Return the [x, y] coordinate for the center point of the cell that contains the specified text.  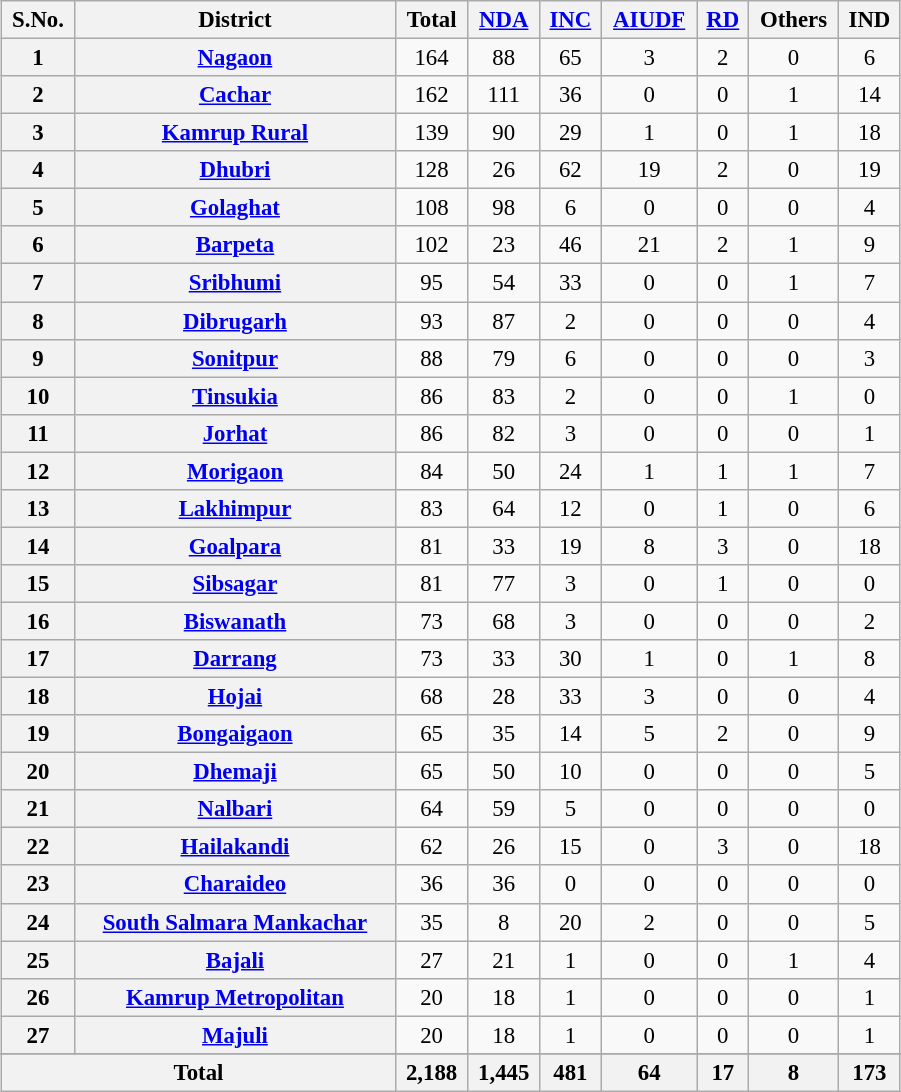
Kamrup Metropolitan [234, 997]
Morigaon [234, 471]
Charaideo [234, 884]
13 [38, 508]
Golaghat [234, 208]
164 [431, 57]
District [234, 20]
98 [504, 208]
Lakhimpur [234, 508]
128 [431, 170]
59 [504, 809]
25 [38, 960]
Dhemaji [234, 772]
95 [431, 283]
84 [431, 471]
82 [504, 433]
87 [504, 321]
79 [504, 358]
RD [722, 20]
162 [431, 95]
Sribhumi [234, 283]
Dibrugarh [234, 321]
Bajali [234, 960]
1,445 [504, 1072]
Darrang [234, 659]
Hailakandi [234, 847]
108 [431, 208]
30 [570, 659]
111 [504, 95]
Majuli [234, 1035]
102 [431, 245]
90 [504, 133]
93 [431, 321]
South Salmara Mankachar [234, 922]
NDA [504, 20]
Bongaigaon [234, 734]
29 [570, 133]
139 [431, 133]
22 [38, 847]
Kamrup Rural [234, 133]
46 [570, 245]
2,188 [431, 1072]
IND [870, 20]
Barpeta [234, 245]
Sonitpur [234, 358]
Jorhat [234, 433]
54 [504, 283]
INC [570, 20]
173 [870, 1072]
Nagaon [234, 57]
Hojai [234, 696]
77 [504, 584]
28 [504, 696]
11 [38, 433]
Cachar [234, 95]
AIUDF [650, 20]
Dhubri [234, 170]
16 [38, 621]
481 [570, 1072]
Goalpara [234, 546]
Others [794, 20]
Nalbari [234, 809]
Tinsukia [234, 396]
Biswanath [234, 621]
Sibsagar [234, 584]
S.No. [38, 20]
